Provide the [x, y] coordinate of the cell's center where the given text is located.  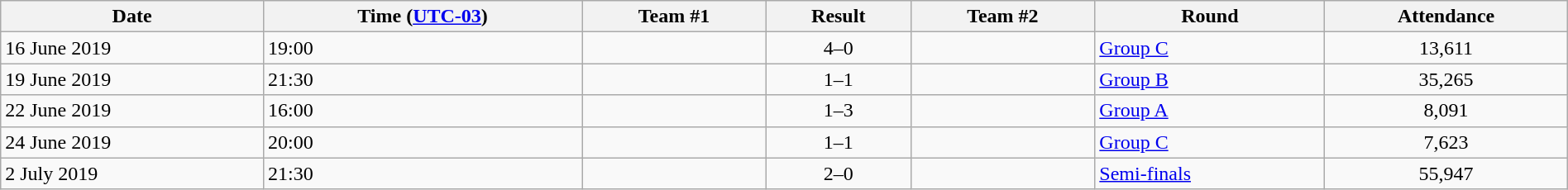
Group B [1210, 79]
Date [132, 17]
22 June 2019 [132, 111]
Team #2 [1002, 17]
2–0 [839, 173]
1–3 [839, 111]
35,265 [1446, 79]
Result [839, 17]
7,623 [1446, 142]
Semi-finals [1210, 173]
20:00 [422, 142]
16 June 2019 [132, 48]
55,947 [1446, 173]
2 July 2019 [132, 173]
8,091 [1446, 111]
Group A [1210, 111]
13,611 [1446, 48]
16:00 [422, 111]
Time (UTC-03) [422, 17]
Round [1210, 17]
19:00 [422, 48]
24 June 2019 [132, 142]
Team #1 [675, 17]
4–0 [839, 48]
19 June 2019 [132, 79]
Attendance [1446, 17]
